Search for the cell housing the specified text and yield its [X, Y] center coordinate. 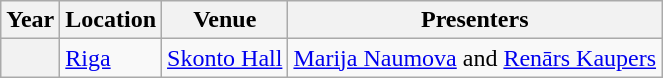
Venue [225, 20]
Marija Naumova and Renārs Kaupers [475, 58]
Presenters [475, 20]
Skonto Hall [225, 58]
Year [30, 20]
Riga [111, 58]
Location [111, 20]
